Pinpoint the cell where the given text exists, returning its [X, Y] midpoint coordinate. 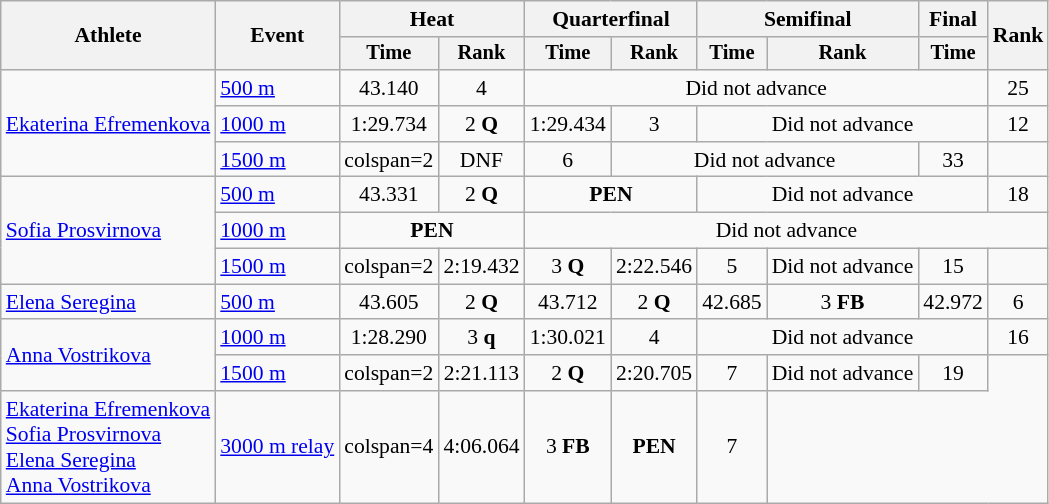
25 [1018, 88]
Final [952, 19]
Semifinal [808, 19]
Quarterfinal [612, 19]
15 [952, 267]
18 [1018, 195]
DNF [481, 160]
2:20.705 [654, 373]
43.712 [568, 302]
Sofia Prosvirnova [108, 230]
Event [277, 36]
Athlete [108, 36]
43.140 [388, 88]
1:28.290 [388, 338]
Anna Vostrikova [108, 356]
19 [952, 373]
16 [1018, 338]
5 [732, 267]
1:29.734 [388, 124]
3 Q [568, 267]
Elena Seregina [108, 302]
1:29.434 [568, 124]
43.331 [388, 195]
Ekaterina Efremenkova [108, 124]
2:21.113 [481, 373]
42.685 [732, 302]
3 q [481, 338]
12 [1018, 124]
1:30.021 [568, 338]
Heat [432, 19]
Ekaterina EfremenkovaSofia ProsvirnovaElena SereginaAnna Vostrikova [108, 447]
42.972 [952, 302]
33 [952, 160]
3000 m relay [277, 447]
2:19.432 [481, 267]
4:06.064 [481, 447]
colspan=4 [388, 447]
2:22.546 [654, 267]
3 [654, 124]
43.605 [388, 302]
